From the cell containing the given text, extract its center point as [X, Y] coordinate. 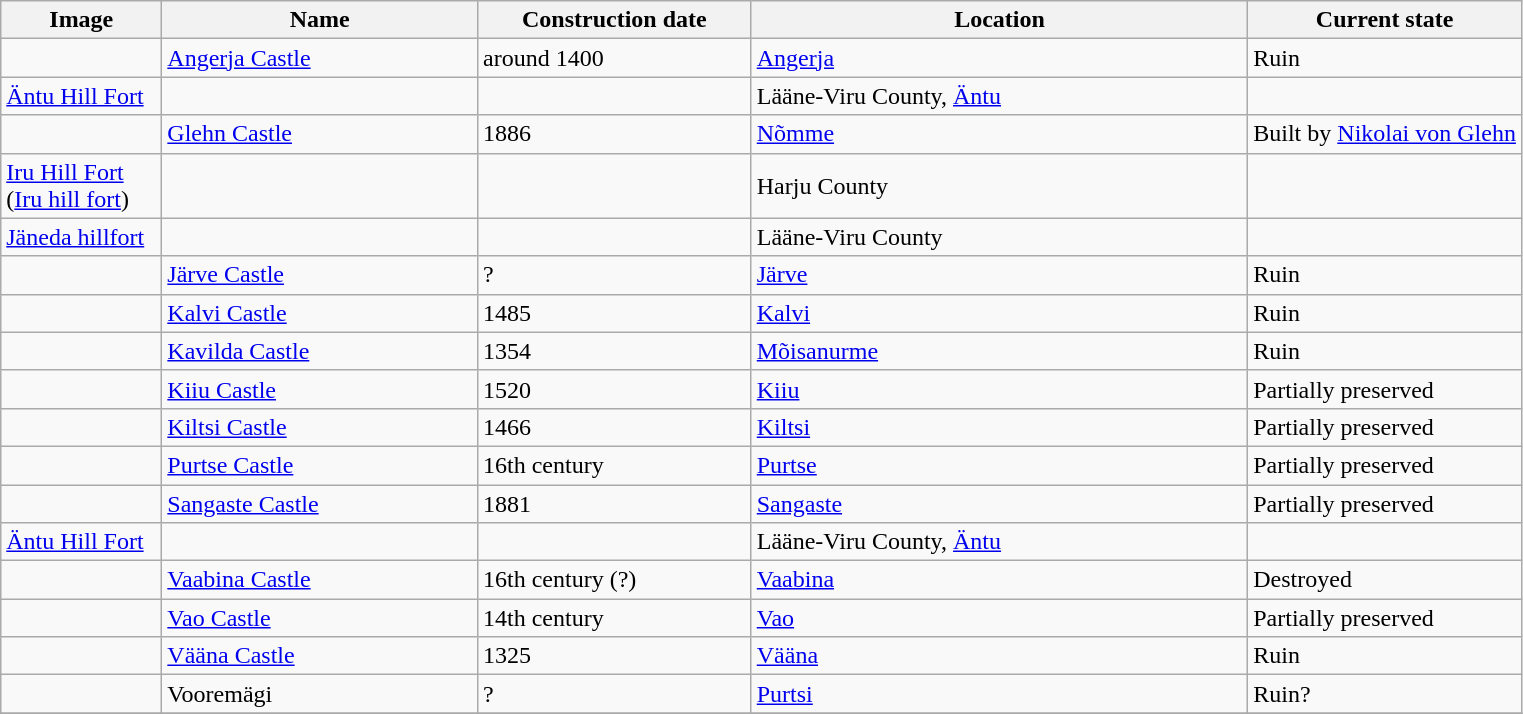
Kiltsi [1000, 427]
16th century (?) [615, 580]
Construction date [615, 20]
around 1400 [615, 58]
Vao Castle [320, 618]
16th century [615, 465]
Nõmme [1000, 134]
Kiiu [1000, 389]
1485 [615, 313]
1881 [615, 503]
1354 [615, 351]
Järve Castle [320, 275]
Vooremägi [320, 694]
1466 [615, 427]
1520 [615, 389]
Iru Hill Fort (Iru hill fort) [82, 186]
Vao [1000, 618]
Mõisanurme [1000, 351]
Built by Nikolai von Glehn [1385, 134]
Kalvi [1000, 313]
Ruin? [1385, 694]
Jäneda hillfort [82, 237]
Kalvi Castle [320, 313]
Purtse [1000, 465]
Glehn Castle [320, 134]
14th century [615, 618]
Vaabina Castle [320, 580]
Name [320, 20]
Sangaste [1000, 503]
Sangaste Castle [320, 503]
Vaabina [1000, 580]
Harju County [1000, 186]
Kiltsi Castle [320, 427]
Vääna [1000, 656]
Järve [1000, 275]
Purtsi [1000, 694]
Location [1000, 20]
Destroyed [1385, 580]
Vääna Castle [320, 656]
1886 [615, 134]
1325 [615, 656]
Angerja Castle [320, 58]
Purtse Castle [320, 465]
Kavilda Castle [320, 351]
Angerja [1000, 58]
Lääne-Viru County [1000, 237]
Current state [1385, 20]
Kiiu Castle [320, 389]
Image [82, 20]
